Scan for the cell matching the given text and deliver its [x, y] coordinate at center. 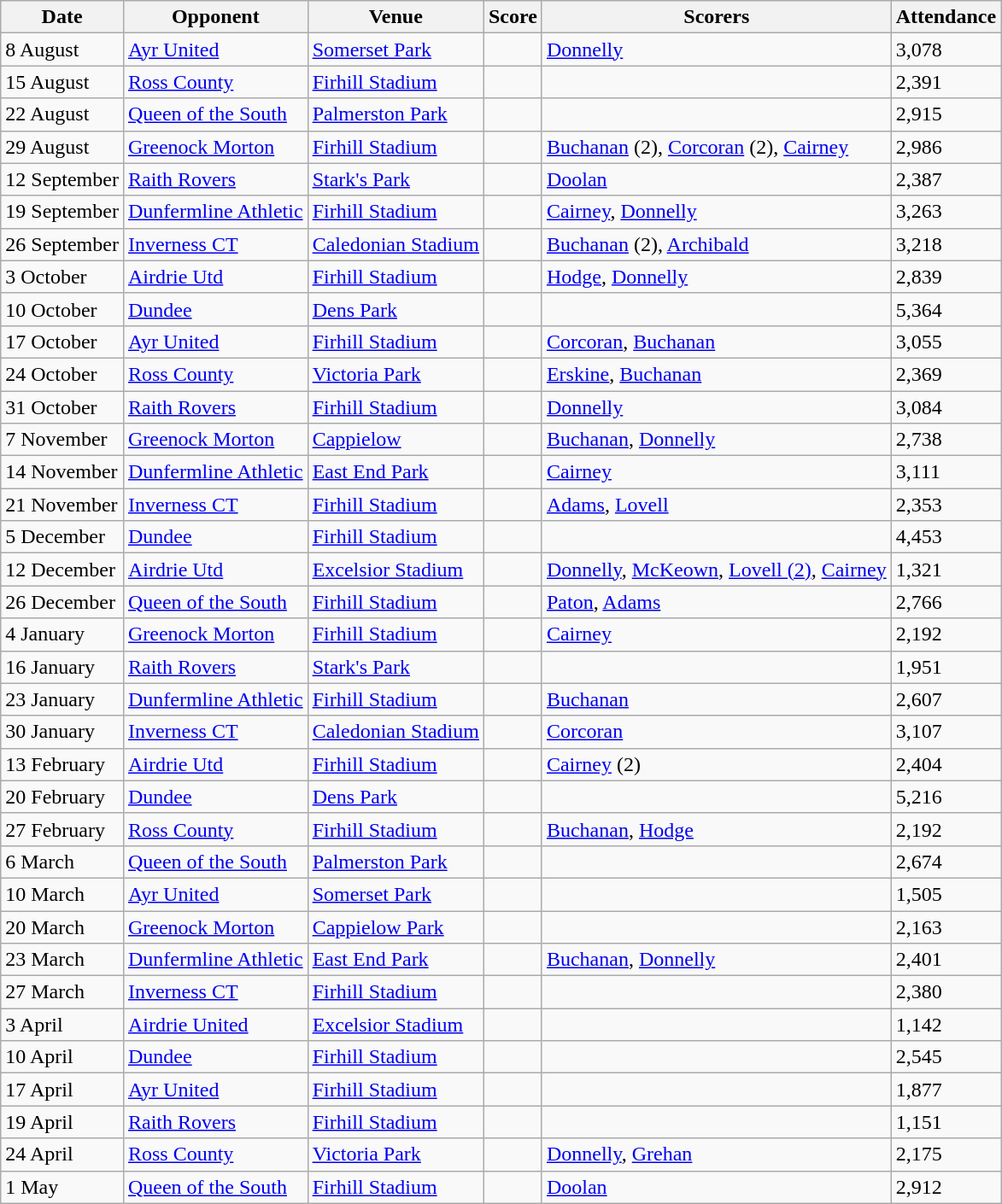
7 November [62, 440]
Buchanan [716, 699]
17 October [62, 342]
26 September [62, 244]
1,505 [946, 894]
2,545 [946, 1057]
2,986 [946, 147]
5 December [62, 537]
5,216 [946, 797]
10 April [62, 1057]
2,912 [946, 1187]
20 March [62, 926]
31 October [62, 407]
10 October [62, 309]
22 August [62, 114]
Paton, Adams [716, 602]
10 March [62, 894]
Score [513, 17]
24 April [62, 1154]
17 April [62, 1090]
3,055 [946, 342]
2,387 [946, 179]
4 January [62, 634]
Opponent [215, 17]
1,877 [946, 1090]
2,766 [946, 602]
Buchanan (2), Corcoran (2), Cairney [716, 147]
3,078 [946, 50]
Date [62, 17]
Cairney (2) [716, 764]
30 January [62, 732]
1,321 [946, 570]
2,607 [946, 699]
1,142 [946, 1025]
2,380 [946, 992]
13 February [62, 764]
Cappielow [396, 440]
Cappielow Park [396, 926]
15 August [62, 82]
2,391 [946, 82]
Corcoran, Buchanan [716, 342]
Adams, Lovell [716, 505]
3,263 [946, 212]
4,453 [946, 537]
2,839 [946, 277]
Airdrie United [215, 1025]
26 December [62, 602]
2,175 [946, 1154]
2,738 [946, 440]
3,084 [946, 407]
Donnelly, McKeown, Lovell (2), Cairney [716, 570]
19 September [62, 212]
27 March [62, 992]
21 November [62, 505]
Erskine, Buchanan [716, 374]
3,111 [946, 472]
3 October [62, 277]
23 January [62, 699]
Corcoran [716, 732]
29 August [62, 147]
6 March [62, 862]
2,404 [946, 764]
16 January [62, 667]
2,353 [946, 505]
5,364 [946, 309]
24 October [62, 374]
3,107 [946, 732]
19 April [62, 1122]
23 March [62, 960]
2,369 [946, 374]
14 November [62, 472]
1,151 [946, 1122]
Buchanan (2), Archibald [716, 244]
Scorers [716, 17]
Attendance [946, 17]
Cairney, Donnelly [716, 212]
12 September [62, 179]
1,951 [946, 667]
2,915 [946, 114]
Venue [396, 17]
2,674 [946, 862]
Hodge, Donnelly [716, 277]
3,218 [946, 244]
3 April [62, 1025]
20 February [62, 797]
2,163 [946, 926]
27 February [62, 829]
8 August [62, 50]
2,401 [946, 960]
12 December [62, 570]
1 May [62, 1187]
Donnelly, Grehan [716, 1154]
Buchanan, Hodge [716, 829]
